Return (x, y) of the center of cell containing provided text 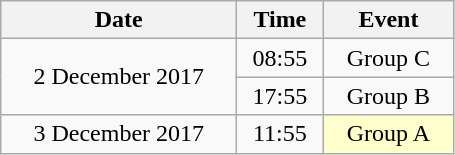
Date (119, 20)
17:55 (280, 96)
11:55 (280, 134)
Group A (388, 134)
Group C (388, 58)
Group B (388, 96)
2 December 2017 (119, 77)
Event (388, 20)
3 December 2017 (119, 134)
08:55 (280, 58)
Time (280, 20)
